Provide the (x, y) coordinate of the cell's center where the given text is located.  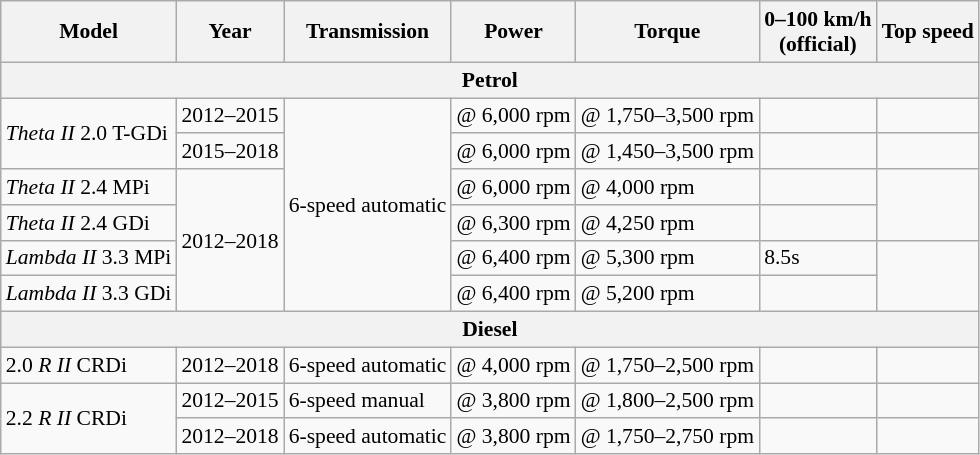
6-speed manual (368, 401)
@ 1,450–3,500 rpm (668, 152)
@ 5,300 rpm (668, 258)
0–100 km/h(official) (818, 32)
Theta II 2.0 T-GDi (89, 134)
Torque (668, 32)
Year (230, 32)
Theta II 2.4 MPi (89, 187)
Power (513, 32)
Lambda II 3.3 MPi (89, 258)
Top speed (928, 32)
2015–2018 (230, 152)
Model (89, 32)
@ 4,250 rpm (668, 223)
Lambda II 3.3 GDi (89, 294)
2.2 R II CRDi (89, 418)
Petrol (490, 80)
@ 1,750–2,500 rpm (668, 365)
Diesel (490, 330)
Theta II 2.4 GDi (89, 223)
@ 1,750–2,750 rpm (668, 437)
Transmission (368, 32)
@ 6,300 rpm (513, 223)
@ 1,800–2,500 rpm (668, 401)
@ 1,750–3,500 rpm (668, 116)
2.0 R II CRDi (89, 365)
8.5s (818, 258)
@ 5,200 rpm (668, 294)
